Return [x, y] of the center of cell containing provided text 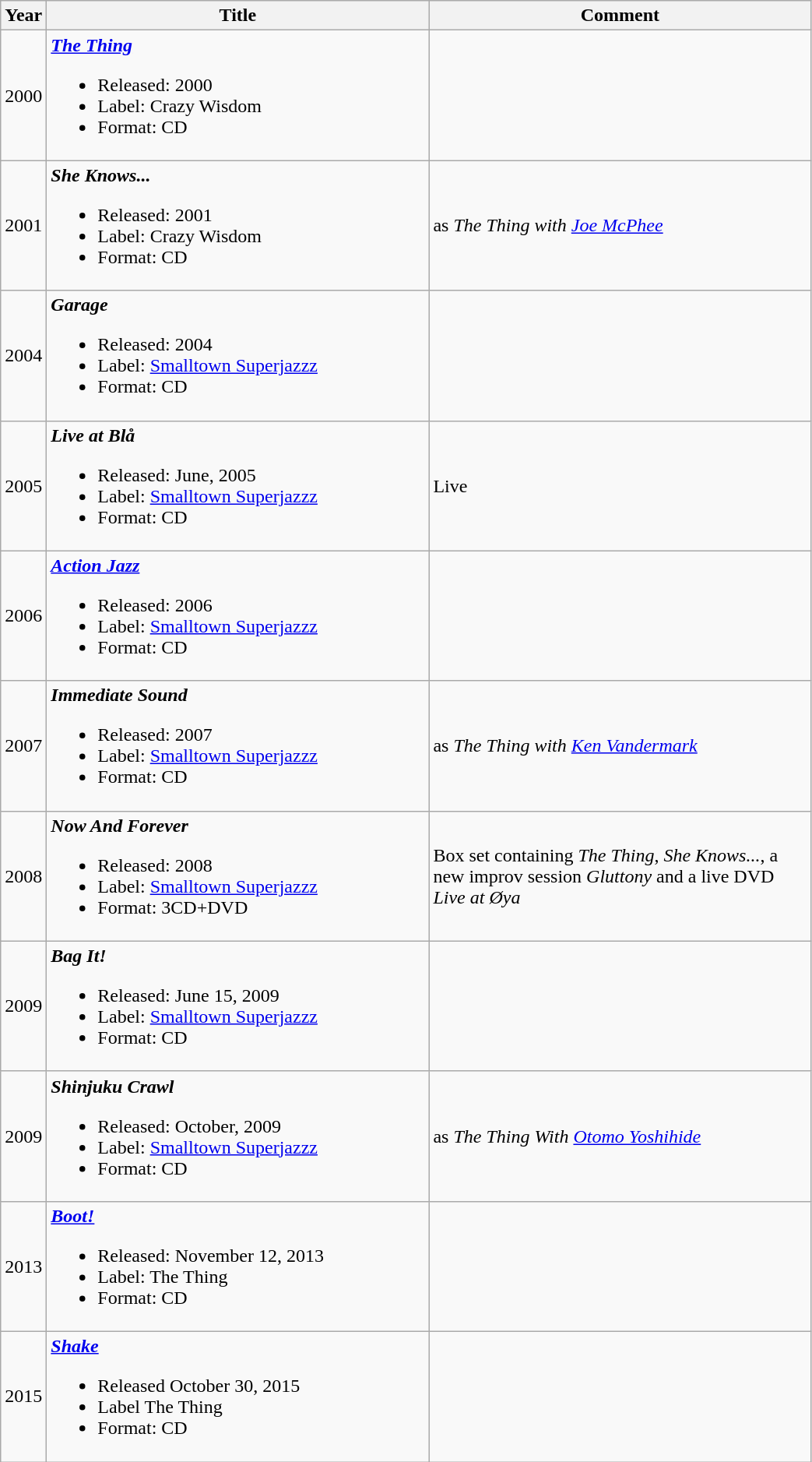
ShakeReleased October 30, 2015Label The Thing Format: CD [238, 1396]
Comment [620, 16]
Shinjuku CrawlReleased: October, 2009Label: Smalltown Superjazzz Format: CD [238, 1136]
Live [620, 486]
2005 [23, 486]
Boot!Released: November 12, 2013Label: The Thing Format: CD [238, 1266]
2000 [23, 95]
as The Thing with Ken Vandermark [620, 746]
2015 [23, 1396]
2007 [23, 746]
She Knows...Released: 2001Label: Crazy Wisdom Format: CD [238, 226]
Now And ForeverReleased: 2008Label: Smalltown Superjazzz Format: 3CD+DVD [238, 875]
2001 [23, 226]
2013 [23, 1266]
Year [23, 16]
Title [238, 16]
Bag It!Released: June 15, 2009Label: Smalltown Superjazzz Format: CD [238, 1006]
Action JazzReleased: 2006Label: Smalltown Superjazzz Format: CD [238, 615]
as The Thing with Joe McPhee [620, 226]
2004 [23, 355]
Immediate SoundReleased: 2007Label: Smalltown Superjazzz Format: CD [238, 746]
Box set containing The Thing, She Knows..., a new improv session Gluttony and a live DVD Live at Øya [620, 875]
The ThingReleased: 2000Label: Crazy Wisdom Format: CD [238, 95]
GarageReleased: 2004Label: Smalltown Superjazzz Format: CD [238, 355]
2006 [23, 615]
as The Thing With Otomo Yoshihide [620, 1136]
Live at BlåReleased: June, 2005Label: Smalltown Superjazzz Format: CD [238, 486]
2008 [23, 875]
